For the text-containing cell, return its midpoint in [x, y] coordinate format. 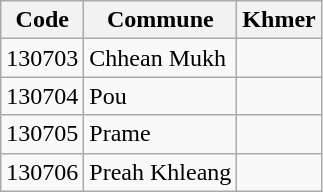
130706 [42, 172]
Commune [160, 20]
Pou [160, 96]
130704 [42, 96]
130705 [42, 134]
Prame [160, 134]
130703 [42, 58]
Chhean Mukh [160, 58]
Khmer [279, 20]
Preah Khleang [160, 172]
Code [42, 20]
